Search for the cell housing the specified text and yield its (X, Y) center coordinate. 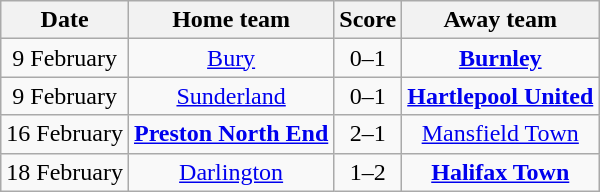
2–1 (368, 134)
Mansfield Town (500, 134)
Score (368, 20)
16 February (65, 134)
Burnley (500, 58)
Halifax Town (500, 172)
Darlington (230, 172)
Date (65, 20)
Bury (230, 58)
Home team (230, 20)
Sunderland (230, 96)
Away team (500, 20)
Preston North End (230, 134)
1–2 (368, 172)
Hartlepool United (500, 96)
18 February (65, 172)
